Output the (x, y) coordinate of the center of the cell containing the given text.  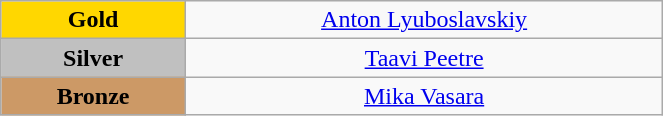
Gold (94, 20)
Anton Lyuboslavskiy (424, 20)
Mika Vasara (424, 96)
Bronze (94, 96)
Taavi Peetre (424, 58)
Silver (94, 58)
